Identify which cell holds the provided text, then report its [x, y] central coordinate. 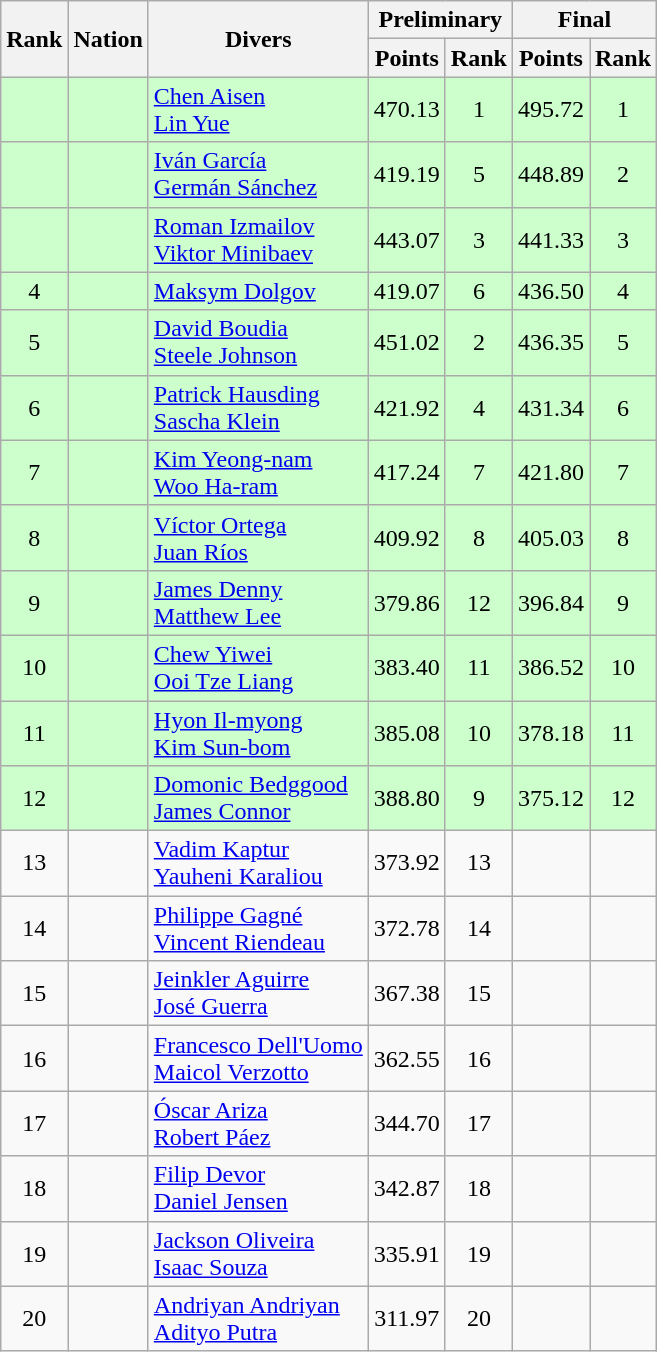
379.86 [406, 602]
495.72 [550, 110]
441.33 [550, 240]
396.84 [550, 602]
375.12 [550, 798]
451.02 [406, 342]
372.78 [406, 928]
405.03 [550, 538]
Víctor OrtegaJuan Ríos [258, 538]
Chew YiweiOoi Tze Liang [258, 668]
362.55 [406, 1058]
470.13 [406, 110]
Patrick HausdingSascha Klein [258, 408]
419.19 [406, 174]
Final [584, 20]
Chen AisenLin Yue [258, 110]
421.92 [406, 408]
417.24 [406, 472]
385.08 [406, 732]
Maksym Dolgov [258, 291]
431.34 [550, 408]
388.80 [406, 798]
Filip DevorDaniel Jensen [258, 1188]
342.87 [406, 1188]
448.89 [550, 174]
Hyon Il-myongKim Sun-bom [258, 732]
419.07 [406, 291]
383.40 [406, 668]
David BoudiaSteele Johnson [258, 342]
436.50 [550, 291]
Vadim KapturYauheni Karaliou [258, 864]
373.92 [406, 864]
443.07 [406, 240]
Jackson OliveiraIsaac Souza [258, 1254]
Roman IzmailovViktor Minibaev [258, 240]
James DennyMatthew Lee [258, 602]
344.70 [406, 1124]
Preliminary [440, 20]
Philippe GagnéVincent Riendeau [258, 928]
Domonic BedggoodJames Connor [258, 798]
Divers [258, 39]
Iván GarcíaGermán Sánchez [258, 174]
Jeinkler AguirreJosé Guerra [258, 994]
311.97 [406, 1318]
Kim Yeong-namWoo Ha-ram [258, 472]
386.52 [550, 668]
Óscar ArizaRobert Páez [258, 1124]
421.80 [550, 472]
Andriyan AndriyanAdityo Putra [258, 1318]
436.35 [550, 342]
378.18 [550, 732]
367.38 [406, 994]
335.91 [406, 1254]
Nation [108, 39]
Francesco Dell'UomoMaicol Verzotto [258, 1058]
409.92 [406, 538]
